Identify which cell holds the provided text, then report its (X, Y) central coordinate. 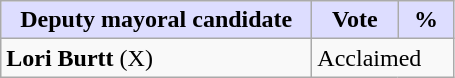
Deputy mayoral candidate (156, 20)
Vote (355, 20)
Lori Burtt (X) (156, 58)
% (426, 20)
Acclaimed (383, 58)
